Capture the cell that displays the provided text and extract its [X, Y] central coordinate. 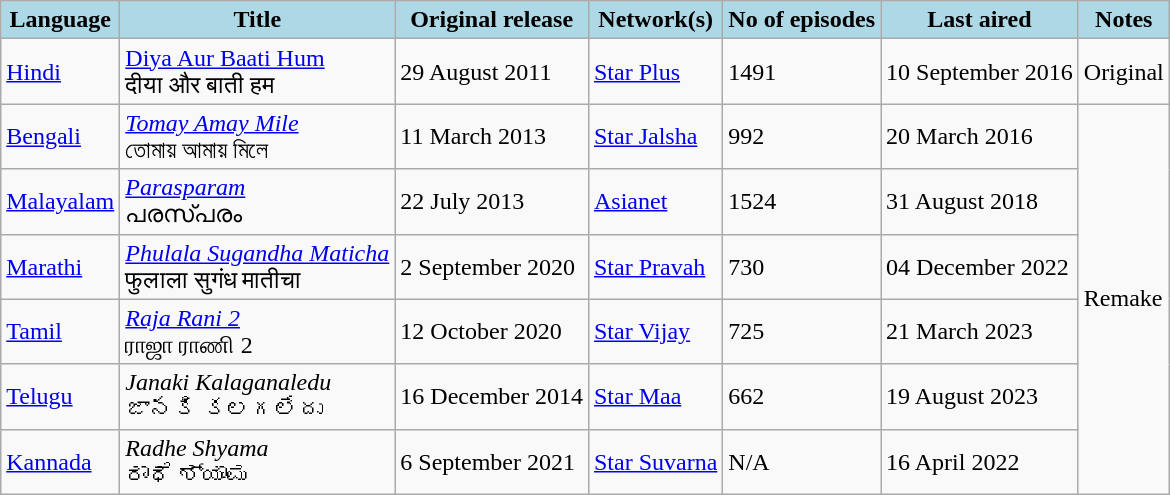
19 August 2023 [980, 396]
Bengali [60, 136]
Tamil [60, 332]
10 September 2016 [980, 72]
Last aired [980, 20]
Notes [1124, 20]
Language [60, 20]
662 [802, 396]
2 September 2020 [492, 266]
Star Vijay [655, 332]
Marathi [60, 266]
Asianet [655, 202]
Janaki Kalaganaleduజానకి కలగలేదు [258, 396]
Hindi [60, 72]
Tomay Amay Mileতোমায় আমায় মিলে [258, 136]
Phulala Sugandha Matichaफुलाला सुगंध मातीचा [258, 266]
Remake [1124, 299]
Raja Rani 2ராஜா ராணி 2 [258, 332]
20 March 2016 [980, 136]
Telugu [60, 396]
N/A [802, 462]
1524 [802, 202]
22 July 2013 [492, 202]
Malayalam [60, 202]
Original [1124, 72]
16 April 2022 [980, 462]
No of episodes [802, 20]
Star Plus [655, 72]
11 March 2013 [492, 136]
Radhe Shyamaರಾಧೆ ಶ್ಯಾಮ [258, 462]
29 August 2011 [492, 72]
725 [802, 332]
Star Maa [655, 396]
730 [802, 266]
04 December 2022 [980, 266]
992 [802, 136]
6 September 2021 [492, 462]
Kannada [60, 462]
Parasparamപരസ്പരം [258, 202]
12 October 2020 [492, 332]
Star Pravah [655, 266]
Original release [492, 20]
Title [258, 20]
Star Jalsha [655, 136]
1491 [802, 72]
Diya Aur Baati Humदीया और बाती हम [258, 72]
21 March 2023 [980, 332]
31 August 2018 [980, 202]
Star Suvarna [655, 462]
Network(s) [655, 20]
16 December 2014 [492, 396]
